Scan for the cell matching the given text and deliver its [x, y] coordinate at center. 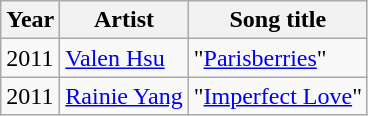
Year [30, 20]
"Imperfect Love" [278, 96]
Song title [278, 20]
Valen Hsu [124, 58]
Rainie Yang [124, 96]
Artist [124, 20]
"Parisberries" [278, 58]
